Output the (x, y) coordinate of the center of the cell containing the given text.  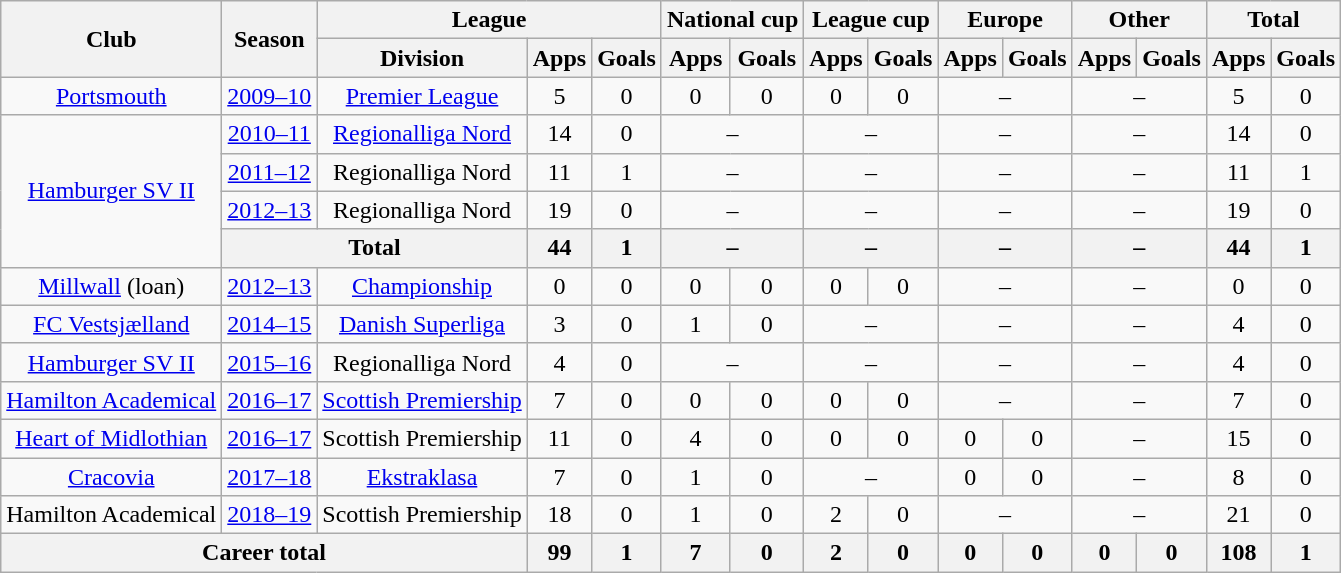
2009–10 (270, 96)
99 (559, 553)
Cracovia (112, 477)
15 (1238, 438)
2011–12 (270, 172)
2014–15 (270, 324)
Other (1139, 20)
Ekstraklasa (422, 477)
Division (422, 58)
2018–19 (270, 515)
2017–18 (270, 477)
Portsmouth (112, 96)
18 (559, 515)
Career total (264, 553)
2010–11 (270, 134)
Heart of Midlothian (112, 438)
Club (112, 39)
Millwall (loan) (112, 286)
2015–16 (270, 362)
108 (1238, 553)
3 (559, 324)
League (490, 20)
Danish Superliga (422, 324)
League cup (871, 20)
National cup (732, 20)
Championship (422, 286)
Season (270, 39)
Europe (1005, 20)
FC Vestsjælland (112, 324)
21 (1238, 515)
Premier League (422, 96)
8 (1238, 477)
